Capture the cell that displays the provided text and extract its (x, y) central coordinate. 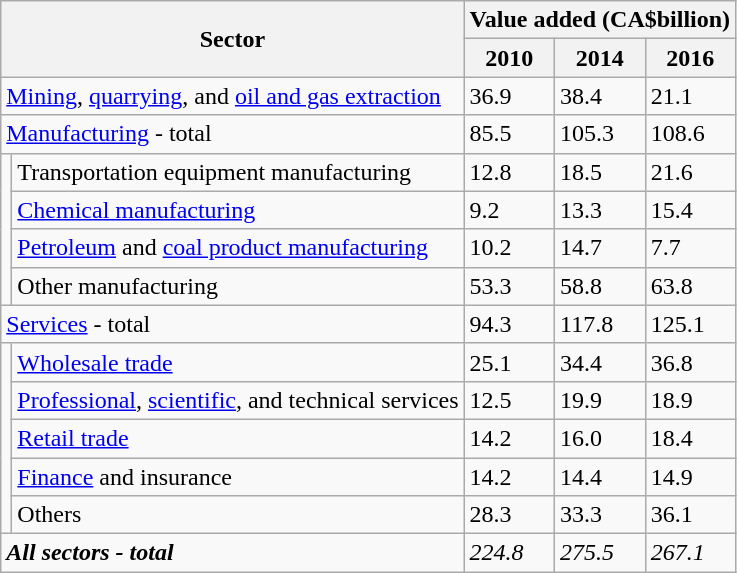
267.1 (690, 553)
Wholesale trade (238, 362)
Manufacturing - total (232, 134)
38.4 (600, 96)
33.3 (600, 515)
224.8 (510, 553)
28.3 (510, 515)
Chemical manufacturing (238, 210)
117.8 (600, 324)
15.4 (690, 210)
2016 (690, 58)
12.8 (510, 172)
Sector (232, 39)
125.1 (690, 324)
18.9 (690, 400)
36.1 (690, 515)
21.1 (690, 96)
Professional, scientific, and technical services (238, 400)
275.5 (600, 553)
14.9 (690, 477)
Services - total (232, 324)
Retail trade (238, 438)
63.8 (690, 286)
14.7 (600, 248)
85.5 (510, 134)
Finance and insurance (238, 477)
16.0 (600, 438)
36.9 (510, 96)
105.3 (600, 134)
All sectors - total (232, 553)
10.2 (510, 248)
108.6 (690, 134)
18.4 (690, 438)
Others (238, 515)
2014 (600, 58)
Value added (CA$billion) (600, 20)
94.3 (510, 324)
Mining, quarrying, and oil and gas extraction (232, 96)
25.1 (510, 362)
34.4 (600, 362)
14.4 (600, 477)
19.9 (600, 400)
21.6 (690, 172)
58.8 (600, 286)
53.3 (510, 286)
Transportation equipment manufacturing (238, 172)
36.8 (690, 362)
12.5 (510, 400)
7.7 (690, 248)
Other manufacturing (238, 286)
2010 (510, 58)
9.2 (510, 210)
Petroleum and coal product manufacturing (238, 248)
13.3 (600, 210)
18.5 (600, 172)
